Extract the (x, y) coordinate from the center of the cell holding the provided text.  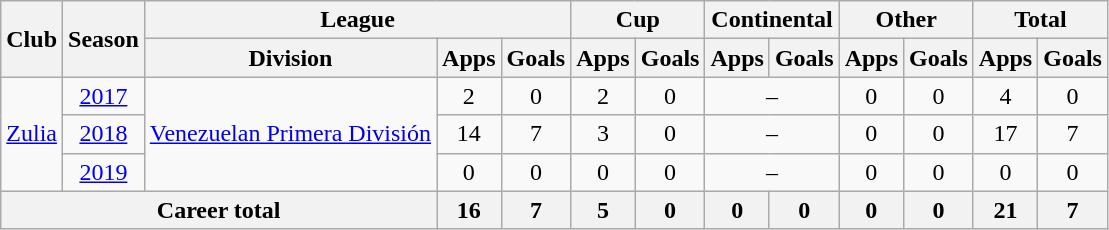
Career total (219, 210)
2019 (104, 172)
21 (1005, 210)
Zulia (32, 134)
3 (603, 134)
2017 (104, 96)
4 (1005, 96)
17 (1005, 134)
14 (469, 134)
16 (469, 210)
Club (32, 39)
Total (1040, 20)
Division (290, 58)
2018 (104, 134)
Season (104, 39)
Cup (638, 20)
Continental (772, 20)
Other (906, 20)
League (357, 20)
Venezuelan Primera División (290, 134)
5 (603, 210)
